Find where the given text appears and provide that cell's center as [X, Y] coordinate. 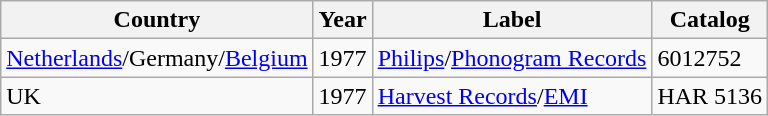
Label [512, 20]
Philips/Phonogram Records [512, 58]
Harvest Records/EMI [512, 96]
UK [157, 96]
Year [342, 20]
HAR 5136 [710, 96]
Catalog [710, 20]
Netherlands/Germany/Belgium [157, 58]
6012752 [710, 58]
Country [157, 20]
